Search for the cell housing the specified text and yield its (X, Y) center coordinate. 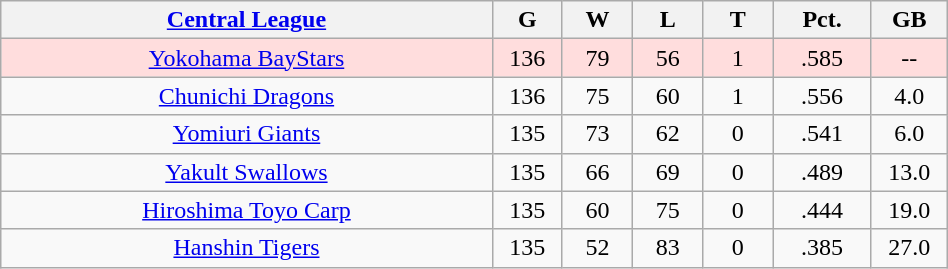
27.0 (909, 248)
L (668, 20)
Hiroshima Toyo Carp (246, 210)
19.0 (909, 210)
.556 (822, 96)
Yomiuri Giants (246, 134)
66 (597, 172)
GB (909, 20)
Pct. (822, 20)
73 (597, 134)
G (527, 20)
Yokohama BayStars (246, 58)
-- (909, 58)
6.0 (909, 134)
52 (597, 248)
79 (597, 58)
T (738, 20)
83 (668, 248)
56 (668, 58)
69 (668, 172)
Hanshin Tigers (246, 248)
Yakult Swallows (246, 172)
Central League (246, 20)
.585 (822, 58)
.541 (822, 134)
W (597, 20)
.489 (822, 172)
Chunichi Dragons (246, 96)
.444 (822, 210)
13.0 (909, 172)
.385 (822, 248)
4.0 (909, 96)
62 (668, 134)
